Capture the cell that displays the provided text and extract its [x, y] central coordinate. 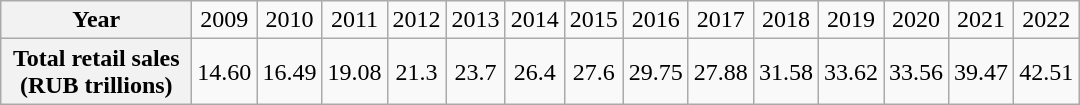
31.58 [786, 72]
14.60 [224, 72]
33.56 [916, 72]
2010 [290, 20]
42.51 [1046, 72]
2019 [850, 20]
2021 [982, 20]
26.4 [534, 72]
2018 [786, 20]
33.62 [850, 72]
2012 [416, 20]
2022 [1046, 20]
Year [96, 20]
27.6 [594, 72]
2009 [224, 20]
2016 [656, 20]
29.75 [656, 72]
21.3 [416, 72]
2020 [916, 20]
2013 [476, 20]
2011 [354, 20]
Total retail sales (RUB trillions) [96, 72]
27.88 [720, 72]
16.49 [290, 72]
2014 [534, 20]
23.7 [476, 72]
39.47 [982, 72]
2015 [594, 20]
19.08 [354, 72]
2017 [720, 20]
